Extract the [x, y] coordinate from the center of the cell holding the provided text.  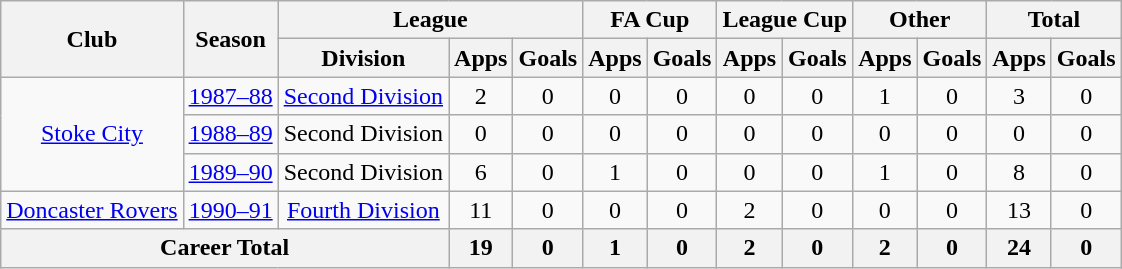
3 [1019, 96]
Doncaster Rovers [92, 210]
League [430, 20]
13 [1019, 210]
1990–91 [230, 210]
6 [481, 172]
8 [1019, 172]
24 [1019, 248]
1989–90 [230, 172]
19 [481, 248]
Fourth Division [363, 210]
League Cup [785, 20]
1988–89 [230, 134]
Total [1054, 20]
Division [363, 58]
1987–88 [230, 96]
Season [230, 39]
FA Cup [650, 20]
11 [481, 210]
Career Total [225, 248]
Club [92, 39]
Stoke City [92, 134]
Other [920, 20]
